Return the [X, Y] coordinate for the center point of the cell that contains the specified text.  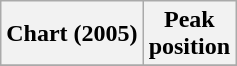
Peakposition [189, 34]
Chart (2005) [72, 34]
